Return the [X, Y] coordinate for the center point of the cell that contains the specified text.  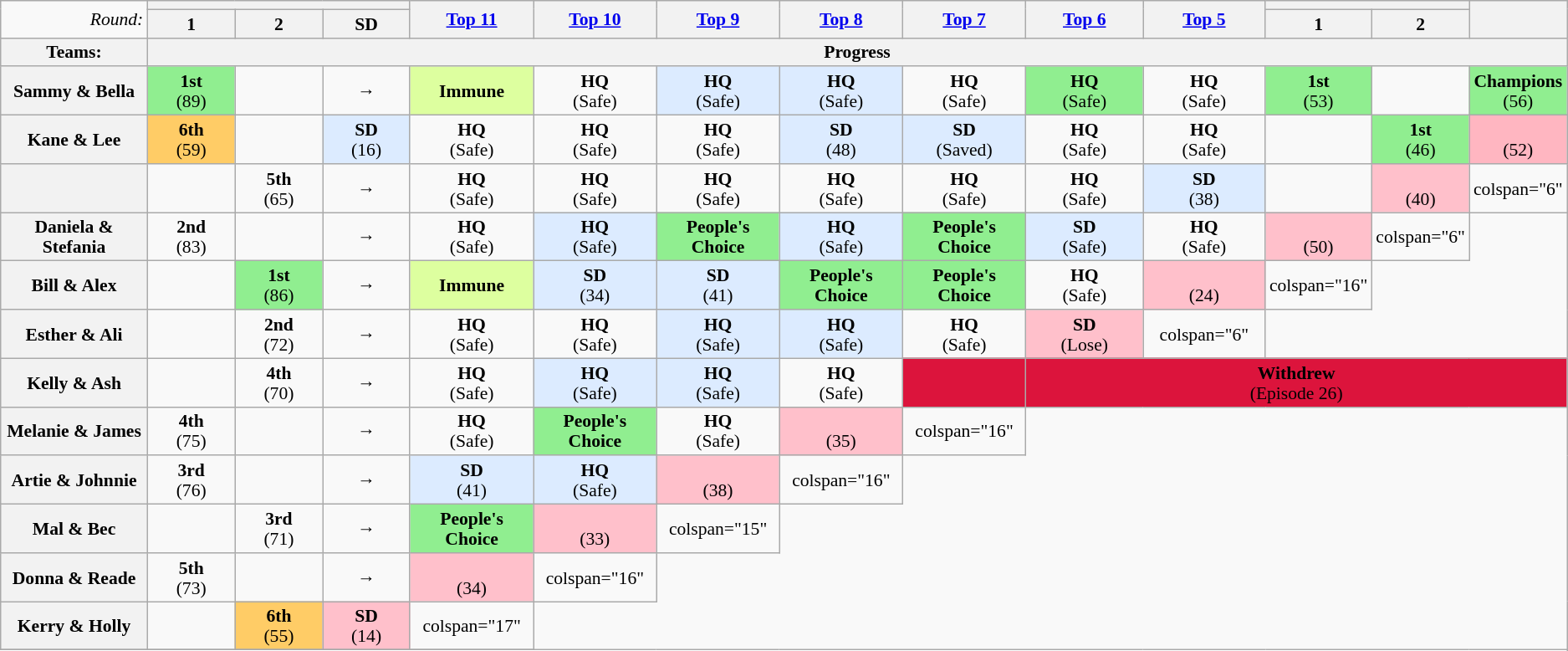
Champions(56) [1519, 91]
SD(16) [366, 140]
(38) [718, 480]
1st(46) [1420, 140]
Kelly & Ash [74, 382]
SD(Safe) [1085, 237]
Melanie & James [74, 431]
Withdrew (Episode 26) [1296, 382]
(34) [472, 577]
SD(48) [841, 140]
Artie & Johnnie [74, 480]
Esther & Ali [74, 334]
2nd(83) [191, 237]
2nd(72) [279, 334]
Donna & Reade [74, 577]
6th(59) [191, 140]
Kerry & Holly [74, 626]
3rd(76) [191, 480]
colspan="15" [718, 529]
SD(Saved) [963, 140]
SD(38) [1204, 188]
4th(75) [191, 431]
Top 5 [1204, 19]
Daniela & Stefania [74, 237]
SD(14) [366, 626]
(52) [1519, 140]
4th(70) [279, 382]
1st(86) [279, 285]
Top 8 [841, 19]
(40) [1420, 188]
Top 6 [1085, 19]
(33) [595, 529]
6th(55) [279, 626]
Top 11 [472, 19]
Top 10 [595, 19]
SD [366, 23]
Top 9 [718, 19]
(35) [841, 431]
1st(89) [191, 91]
Sammy & Bella [74, 91]
5th(65) [279, 188]
1st(53) [1318, 91]
SD(Lose) [1085, 334]
colspan="17" [472, 626]
3rd(71) [279, 529]
Mal & Bec [74, 529]
Bill & Alex [74, 285]
Progress [856, 52]
SD(34) [595, 285]
Kane & Lee [74, 140]
(50) [1318, 237]
Top 7 [963, 19]
Round: [74, 19]
5th(73) [191, 577]
(24) [1204, 285]
Teams: [74, 52]
